Capture the cell that displays the provided text and extract its [X, Y] central coordinate. 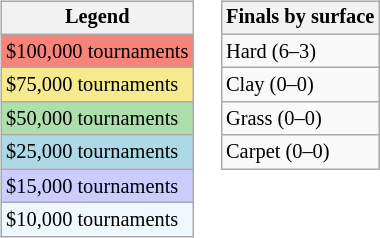
Legend [97, 18]
$75,000 tournaments [97, 85]
$50,000 tournaments [97, 119]
Finals by surface [300, 18]
Grass (0–0) [300, 119]
$100,000 tournaments [97, 51]
Hard (6–3) [300, 51]
$10,000 tournaments [97, 220]
Carpet (0–0) [300, 152]
$25,000 tournaments [97, 152]
$15,000 tournaments [97, 186]
Clay (0–0) [300, 85]
